Output the (x, y) coordinate of the center of the cell containing the given text.  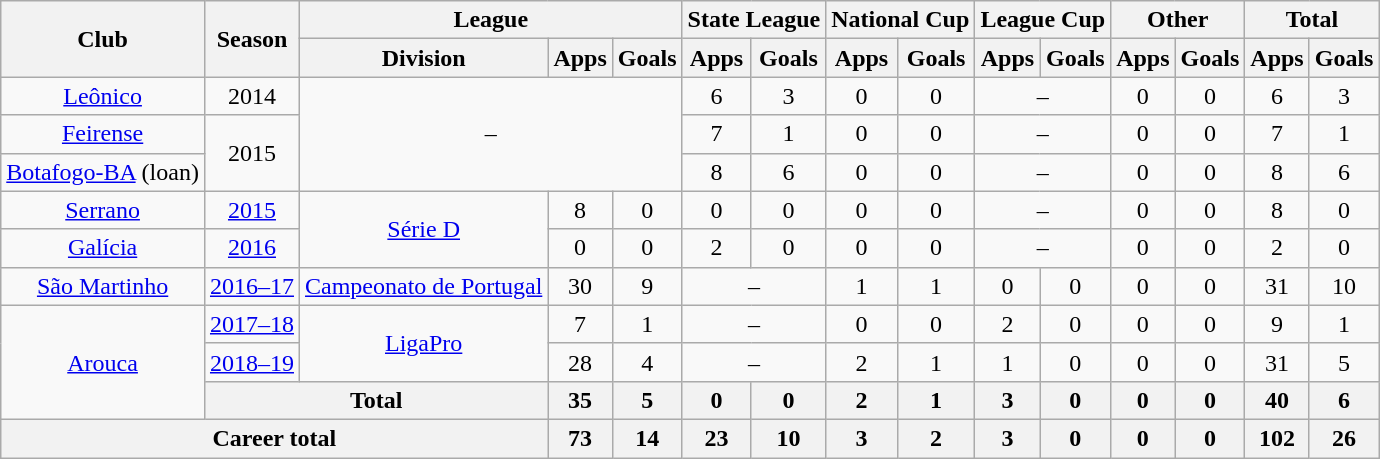
LigaPro (424, 343)
Feirense (103, 134)
26 (1344, 438)
League Cup (1043, 20)
4 (647, 362)
Division (424, 58)
São Martinho (103, 286)
2016–17 (252, 286)
2016 (252, 248)
73 (580, 438)
Career total (274, 438)
2018–19 (252, 362)
State League (754, 20)
2017–18 (252, 324)
28 (580, 362)
102 (1277, 438)
2014 (252, 96)
Galícia (103, 248)
Club (103, 39)
Other (1178, 20)
Season (252, 39)
Leônico (103, 96)
40 (1277, 400)
Série D (424, 229)
23 (716, 438)
35 (580, 400)
Serrano (103, 210)
14 (647, 438)
Arouca (103, 362)
League (492, 20)
30 (580, 286)
Botafogo-BA (loan) (103, 172)
Campeonato de Portugal (424, 286)
National Cup (900, 20)
